Capture the cell that displays the provided text and extract its [X, Y] central coordinate. 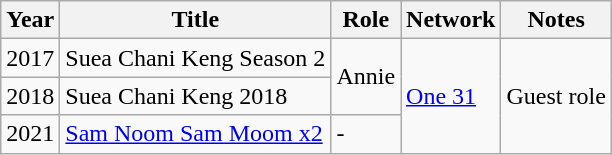
Sam Noom Sam Moom x2 [196, 134]
Guest role [556, 96]
Role [366, 20]
2018 [30, 96]
One 31 [451, 96]
Notes [556, 20]
2017 [30, 58]
Year [30, 20]
Network [451, 20]
- [366, 134]
Annie [366, 77]
Suea Chani Keng 2018 [196, 96]
Title [196, 20]
2021 [30, 134]
Suea Chani Keng Season 2 [196, 58]
